Find where the given text appears and provide that cell's center as [x, y] coordinate. 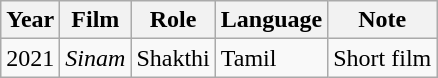
2021 [30, 58]
Year [30, 20]
Sinam [96, 58]
Film [96, 20]
Note [382, 20]
Tamil [271, 58]
Shakthi [173, 58]
Language [271, 20]
Short film [382, 58]
Role [173, 20]
